Scan for the cell matching the given text and deliver its (x, y) coordinate at center. 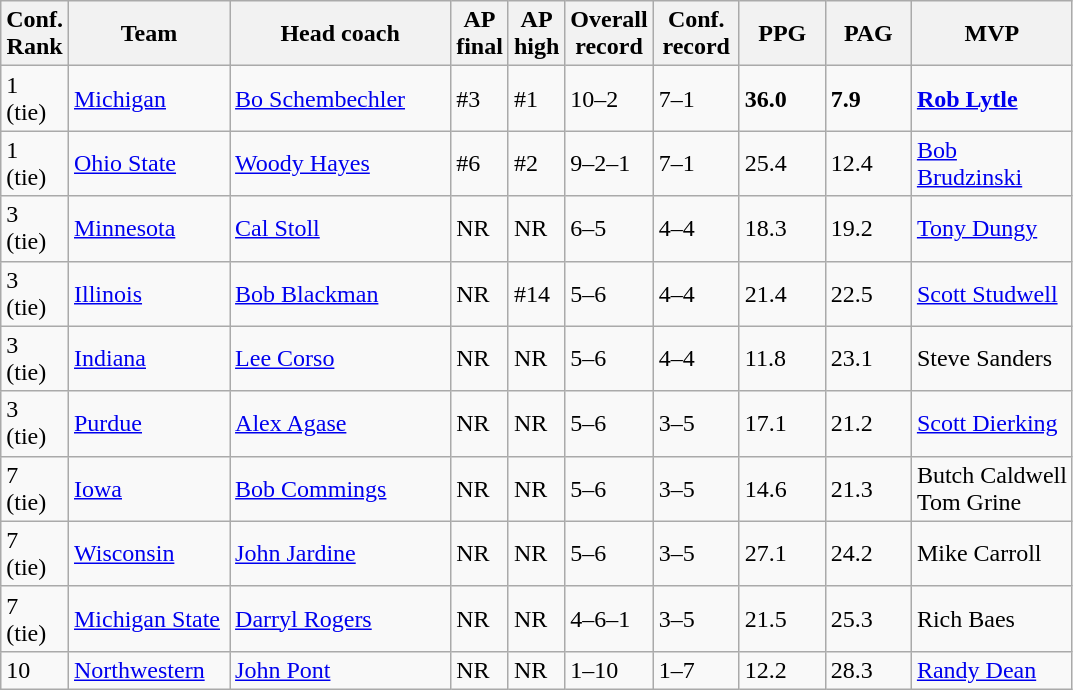
21.2 (868, 424)
Indiana (148, 358)
Illinois (148, 294)
12.4 (868, 164)
AP high (536, 34)
#14 (536, 294)
Bo Schembechler (340, 98)
Michigan (148, 98)
23.1 (868, 358)
Scott Studwell (992, 294)
Bob Brudzinski (992, 164)
Rich Baes (992, 618)
PAG (868, 34)
12.2 (782, 670)
10 (35, 670)
MVP (992, 34)
Bob Blackman (340, 294)
Ohio State (148, 164)
25.3 (868, 618)
7.9 (868, 98)
1–10 (609, 670)
#3 (480, 98)
John Pont (340, 670)
Bob Commings (340, 488)
1–7 (696, 670)
#2 (536, 164)
PPG (782, 34)
Lee Corso (340, 358)
4–6–1 (609, 618)
Woody Hayes (340, 164)
Northwestern (148, 670)
Team (148, 34)
Butch CaldwellTom Grine (992, 488)
Wisconsin (148, 554)
Conf. record (696, 34)
25.4 (782, 164)
17.1 (782, 424)
6–5 (609, 228)
Tony Dungy (992, 228)
#6 (480, 164)
21.5 (782, 618)
22.5 (868, 294)
27.1 (782, 554)
John Jardine (340, 554)
9–2–1 (609, 164)
21.3 (868, 488)
Minnesota (148, 228)
19.2 (868, 228)
Conf. Rank (35, 34)
14.6 (782, 488)
AP final (480, 34)
36.0 (782, 98)
Head coach (340, 34)
28.3 (868, 670)
Overall record (609, 34)
Steve Sanders (992, 358)
Mike Carroll (992, 554)
Scott Dierking (992, 424)
21.4 (782, 294)
Alex Agase (340, 424)
Darryl Rogers (340, 618)
Michigan State (148, 618)
24.2 (868, 554)
Purdue (148, 424)
Rob Lytle (992, 98)
18.3 (782, 228)
10–2 (609, 98)
Randy Dean (992, 670)
#1 (536, 98)
Iowa (148, 488)
Cal Stoll (340, 228)
11.8 (782, 358)
